Search for the cell housing the specified text and yield its [X, Y] center coordinate. 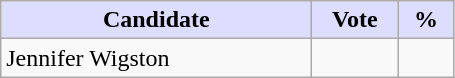
Candidate [156, 20]
Jennifer Wigston [156, 58]
Vote [355, 20]
% [426, 20]
